Return (x, y) of the center of cell containing provided text 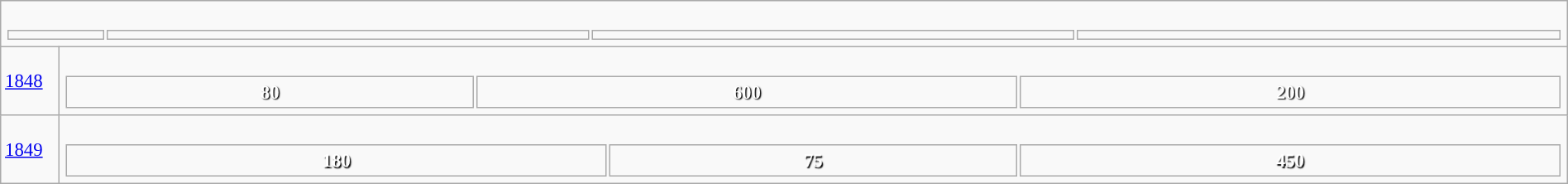
1848 (30, 81)
200 (1290, 91)
180 (337, 161)
75 (814, 161)
80 (270, 91)
80 600 200 (813, 81)
450 (1290, 161)
600 (747, 91)
1849 (30, 149)
180 75 450 (813, 149)
